For the text-containing cell, return its midpoint in (X, Y) coordinate format. 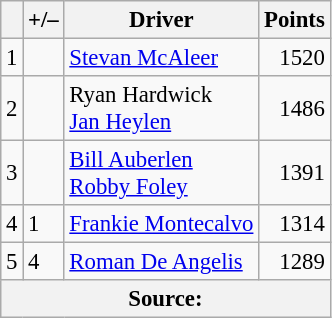
1314 (294, 224)
Points (294, 20)
Bill Auberlen Robby Foley (162, 174)
+/– (44, 20)
3 (12, 174)
1289 (294, 262)
Source: (166, 299)
Ryan Hardwick Jan Heylen (162, 108)
1391 (294, 174)
Driver (162, 20)
Roman De Angelis (162, 262)
Frankie Montecalvo (162, 224)
2 (12, 108)
5 (12, 262)
1520 (294, 58)
1486 (294, 108)
Stevan McAleer (162, 58)
